Identify which cell holds the provided text, then report its (x, y) central coordinate. 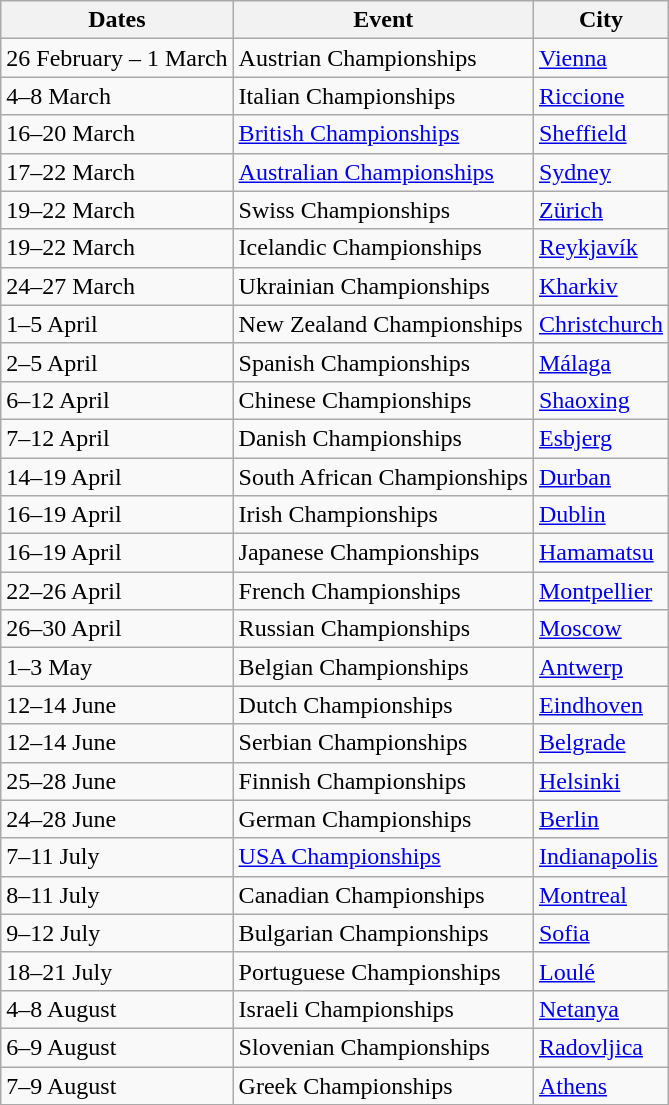
German Championships (383, 819)
Swiss Championships (383, 210)
French Championships (383, 591)
Canadian Championships (383, 895)
2–5 April (117, 362)
Antwerp (600, 667)
Reykjavík (600, 248)
Icelandic Championships (383, 248)
Dutch Championships (383, 705)
Montreal (600, 895)
Austrian Championships (383, 58)
Christchurch (600, 324)
Durban (600, 477)
Kharkiv (600, 286)
1–3 May (117, 667)
Zürich (600, 210)
USA Championships (383, 857)
Montpellier (600, 591)
6–9 August (117, 1047)
16–20 March (117, 134)
Riccione (600, 96)
Japanese Championships (383, 553)
Belgrade (600, 743)
24–28 June (117, 819)
City (600, 20)
Italian Championships (383, 96)
24–27 March (117, 286)
4–8 March (117, 96)
9–12 July (117, 933)
4–8 August (117, 1009)
14–19 April (117, 477)
Netanya (600, 1009)
Sydney (600, 172)
Australian Championships (383, 172)
26 February – 1 March (117, 58)
Slovenian Championships (383, 1047)
South African Championships (383, 477)
Ukrainian Championships (383, 286)
Indianapolis (600, 857)
Danish Championships (383, 438)
Belgian Championships (383, 667)
1–5 April (117, 324)
Vienna (600, 58)
22–26 April (117, 591)
7–12 April (117, 438)
Dublin (600, 515)
6–12 April (117, 400)
25–28 June (117, 781)
Irish Championships (383, 515)
Esbjerg (600, 438)
Serbian Championships (383, 743)
New Zealand Championships (383, 324)
Hamamatsu (600, 553)
Finnish Championships (383, 781)
Event (383, 20)
Russian Championships (383, 629)
Bulgarian Championships (383, 933)
Eindhoven (600, 705)
Shaoxing (600, 400)
18–21 July (117, 971)
Sheffield (600, 134)
7–11 July (117, 857)
British Championships (383, 134)
Sofia (600, 933)
Chinese Championships (383, 400)
Moscow (600, 629)
Israeli Championships (383, 1009)
26–30 April (117, 629)
Málaga (600, 362)
Berlin (600, 819)
Spanish Championships (383, 362)
17–22 March (117, 172)
8–11 July (117, 895)
7–9 August (117, 1085)
Athens (600, 1085)
Radovljica (600, 1047)
Helsinki (600, 781)
Dates (117, 20)
Portuguese Championships (383, 971)
Greek Championships (383, 1085)
Loulé (600, 971)
